Locate the cell with the specified text and output its [X, Y] center coordinate. 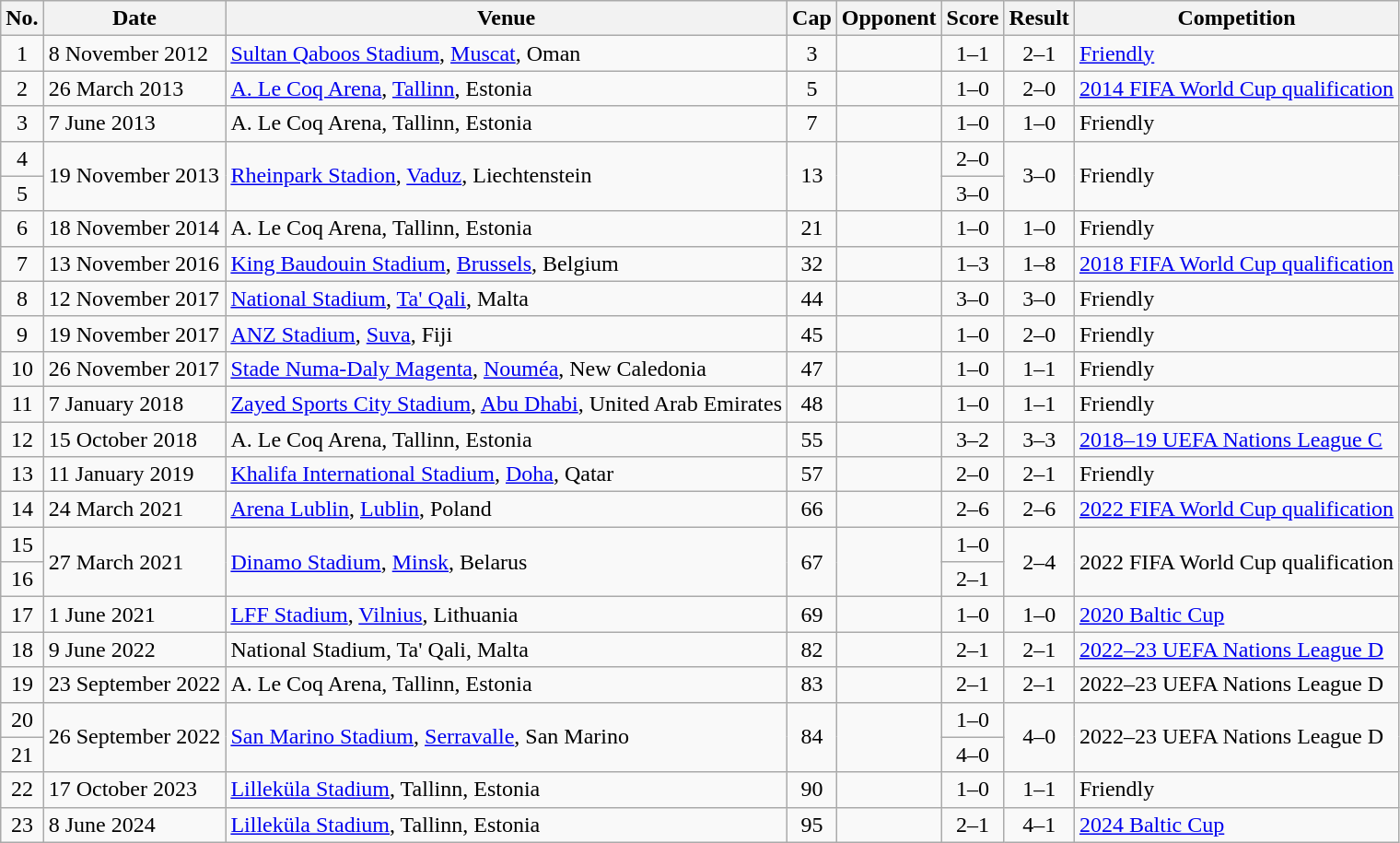
2018 FIFA World Cup qualification [1236, 263]
2018–19 UEFA Nations League C [1236, 439]
48 [812, 404]
Result [1039, 18]
14 [22, 509]
23 [22, 825]
1 June 2021 [134, 615]
1–3 [973, 263]
2–4 [1039, 562]
3–2 [973, 439]
Date [134, 18]
Sultan Qaboos Stadium, Muscat, Oman [507, 53]
18 [22, 650]
55 [812, 439]
26 November 2017 [134, 369]
32 [812, 263]
45 [812, 334]
69 [812, 615]
Opponent [889, 18]
7 June 2013 [134, 123]
10 [22, 369]
8 November 2012 [134, 53]
12 [22, 439]
9 [22, 334]
26 September 2022 [134, 737]
Zayed Sports City Stadium, Abu Dhabi, United Arab Emirates [507, 404]
19 November 2013 [134, 176]
Rheinpark Stadion, Vaduz, Liechtenstein [507, 176]
Venue [507, 18]
8 June 2024 [134, 825]
San Marino Stadium, Serravalle, San Marino [507, 737]
ANZ Stadium, Suva, Fiji [507, 334]
4 [22, 158]
2020 Baltic Cup [1236, 615]
4–1 [1039, 825]
LFF Stadium, Vilnius, Lithuania [507, 615]
23 September 2022 [134, 685]
66 [812, 509]
17 [22, 615]
17 October 2023 [134, 790]
12 November 2017 [134, 299]
Score [973, 18]
Stade Numa-Daly Magenta, Nouméa, New Caledonia [507, 369]
16 [22, 580]
Dinamo Stadium, Minsk, Belarus [507, 562]
82 [812, 650]
1 [22, 53]
15 [22, 544]
11 January 2019 [134, 474]
2 [22, 88]
18 November 2014 [134, 228]
No. [22, 18]
57 [812, 474]
Arena Lublin, Lublin, Poland [507, 509]
6 [22, 228]
11 [22, 404]
19 [22, 685]
67 [812, 562]
44 [812, 299]
3–3 [1039, 439]
20 [22, 720]
26 March 2013 [134, 88]
90 [812, 790]
22 [22, 790]
8 [22, 299]
19 November 2017 [134, 334]
2014 FIFA World Cup qualification [1236, 88]
Competition [1236, 18]
7 January 2018 [134, 404]
95 [812, 825]
9 June 2022 [134, 650]
15 October 2018 [134, 439]
1–8 [1039, 263]
47 [812, 369]
2024 Baltic Cup [1236, 825]
King Baudouin Stadium, Brussels, Belgium [507, 263]
Khalifa International Stadium, Doha, Qatar [507, 474]
Cap [812, 18]
13 November 2016 [134, 263]
84 [812, 737]
27 March 2021 [134, 562]
24 March 2021 [134, 509]
83 [812, 685]
